Pinpoint the cell where the given text exists, returning its [x, y] midpoint coordinate. 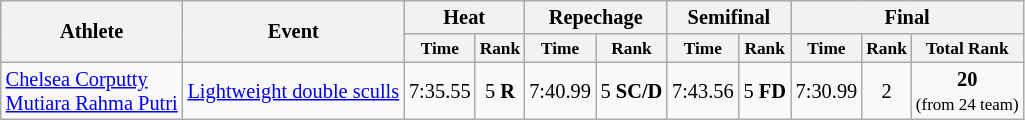
Chelsea CorputtyMutiara Rahma Putri [92, 91]
7:35.55 [440, 91]
7:40.99 [560, 91]
Heat [464, 17]
Lightweight double sculls [294, 91]
7:30.99 [826, 91]
5 SC/D [632, 91]
5 R [500, 91]
Total Rank [968, 48]
Final [908, 17]
Athlete [92, 31]
5 FD [765, 91]
Semifinal [729, 17]
Repechage [596, 17]
2 [886, 91]
7:43.56 [702, 91]
Event [294, 31]
20 (from 24 team) [968, 91]
